Return [X, Y] of the center of cell containing provided text 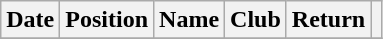
Date [30, 20]
Name [190, 20]
Return [328, 20]
Position [107, 20]
Club [256, 20]
